From the cell containing the given text, extract its center point as [x, y] coordinate. 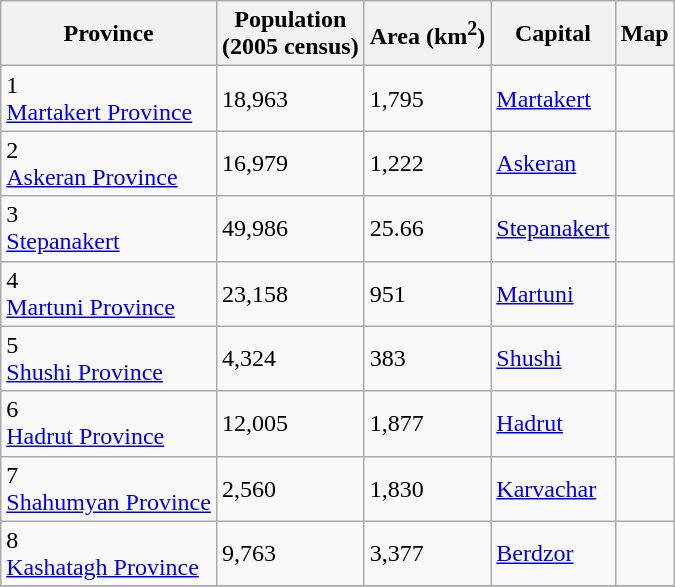
3,377 [428, 554]
Shushi [553, 358]
Area (km2) [428, 34]
1Martakert Province [109, 98]
2Askeran Province [109, 164]
5Shushi Province [109, 358]
Martakert [553, 98]
Berdzor [553, 554]
1,830 [428, 488]
4,324 [290, 358]
23,158 [290, 294]
7Shahumyan Province [109, 488]
25.66 [428, 228]
9,763 [290, 554]
12,005 [290, 424]
Karvachar [553, 488]
Askeran [553, 164]
1,877 [428, 424]
1,795 [428, 98]
Stepanakert [553, 228]
18,963 [290, 98]
Capital [553, 34]
Hadrut [553, 424]
Population(2005 census) [290, 34]
3Stepanakert [109, 228]
Martuni [553, 294]
6Hadrut Province [109, 424]
Map [644, 34]
8Kashatagh Province [109, 554]
383 [428, 358]
951 [428, 294]
1,222 [428, 164]
Province [109, 34]
49,986 [290, 228]
2,560 [290, 488]
4Martuni Province [109, 294]
16,979 [290, 164]
